Find where the given text appears and provide that cell's center as (x, y) coordinate. 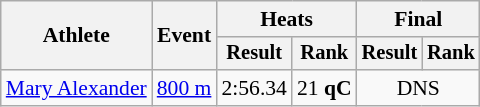
Event (184, 36)
Mary Alexander (76, 88)
Heats (286, 19)
Athlete (76, 36)
Final (418, 19)
2:56.34 (254, 88)
800 m (184, 88)
DNS (418, 88)
21 qC (324, 88)
